Pinpoint the cell where the given text exists, returning its (x, y) midpoint coordinate. 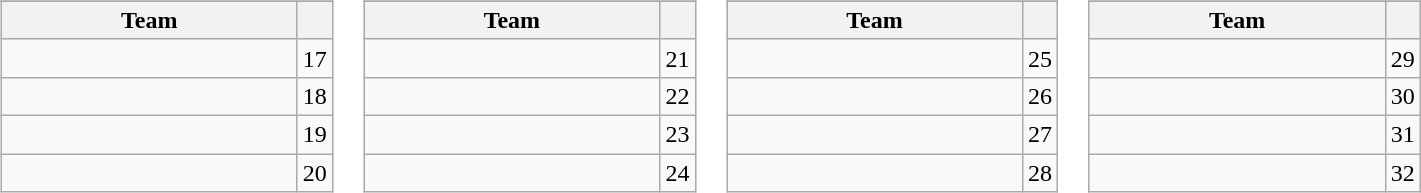
22 (678, 96)
27 (1040, 134)
25 (1040, 58)
24 (678, 173)
32 (1402, 173)
21 (678, 58)
28 (1040, 173)
31 (1402, 134)
19 (314, 134)
29 (1402, 58)
23 (678, 134)
26 (1040, 96)
18 (314, 96)
17 (314, 58)
30 (1402, 96)
20 (314, 173)
